Provide the [X, Y] coordinate of the cell's center where the given text is located.  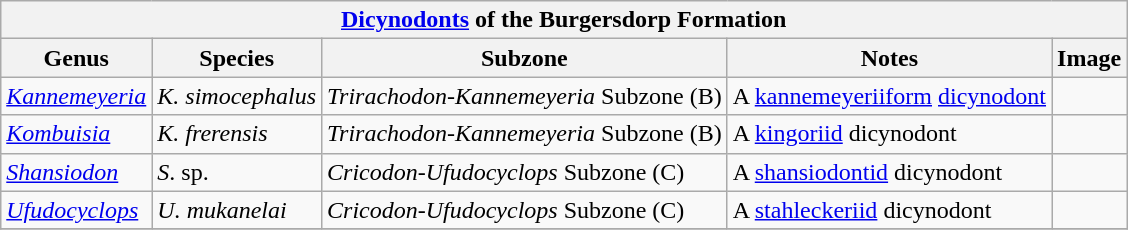
Kombuisia [76, 134]
Shansiodon [76, 172]
Kannemeyeria [76, 96]
Subzone [525, 58]
Species [237, 58]
A kannemeyeriiform dicynodont [889, 96]
U. mukanelai [237, 210]
Image [1090, 58]
K. frerensis [237, 134]
Notes [889, 58]
A kingoriid dicynodont [889, 134]
A stahleckeriid dicynodont [889, 210]
Genus [76, 58]
A shansiodontid dicynodont [889, 172]
Dicynodonts of the Burgersdorp Formation [564, 20]
Ufudocyclops [76, 210]
S. sp. [237, 172]
K. simocephalus [237, 96]
